From the cell containing the given text, extract its center point as [x, y] coordinate. 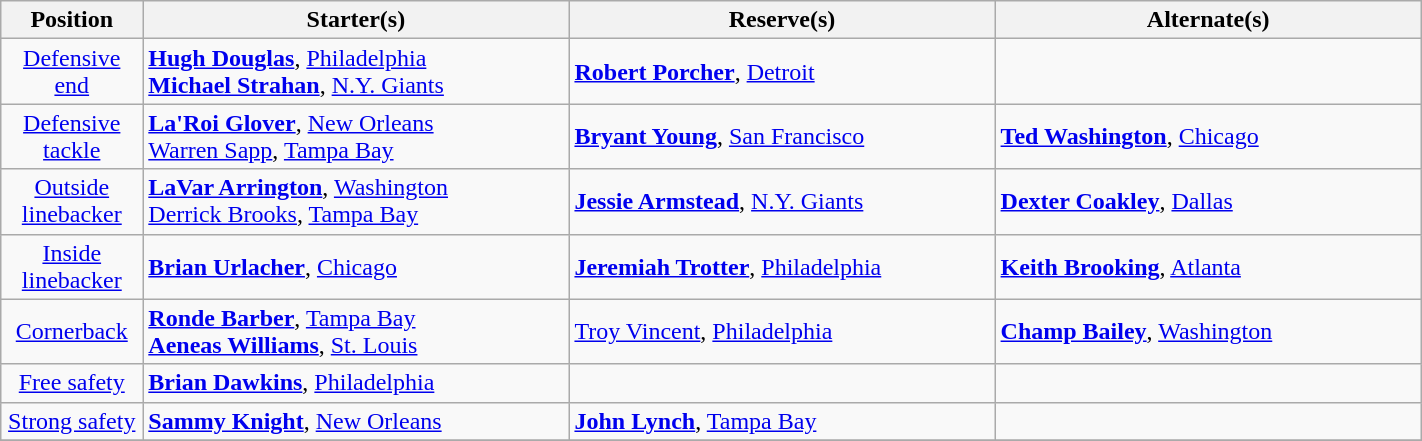
Free safety [72, 383]
LaVar Arrington, Washington Derrick Brooks, Tampa Bay [356, 202]
Outside linebacker [72, 202]
Keith Brooking, Atlanta [1208, 266]
Cornerback [72, 332]
Brian Dawkins, Philadelphia [356, 383]
Bryant Young, San Francisco [782, 136]
Defensive end [72, 72]
Strong safety [72, 421]
Sammy Knight, New Orleans [356, 421]
Troy Vincent, Philadelphia [782, 332]
Ted Washington, Chicago [1208, 136]
Defensive tackle [72, 136]
Inside linebacker [72, 266]
Position [72, 20]
Alternate(s) [1208, 20]
Ronde Barber, Tampa Bay Aeneas Williams, St. Louis [356, 332]
Reserve(s) [782, 20]
Champ Bailey, Washington [1208, 332]
Dexter Coakley, Dallas [1208, 202]
Jeremiah Trotter, Philadelphia [782, 266]
Brian Urlacher, Chicago [356, 266]
La'Roi Glover, New Orleans Warren Sapp, Tampa Bay [356, 136]
Starter(s) [356, 20]
Hugh Douglas, Philadelphia Michael Strahan, N.Y. Giants [356, 72]
John Lynch, Tampa Bay [782, 421]
Jessie Armstead, N.Y. Giants [782, 202]
Robert Porcher, Detroit [782, 72]
